Search for the cell housing the specified text and yield its (x, y) center coordinate. 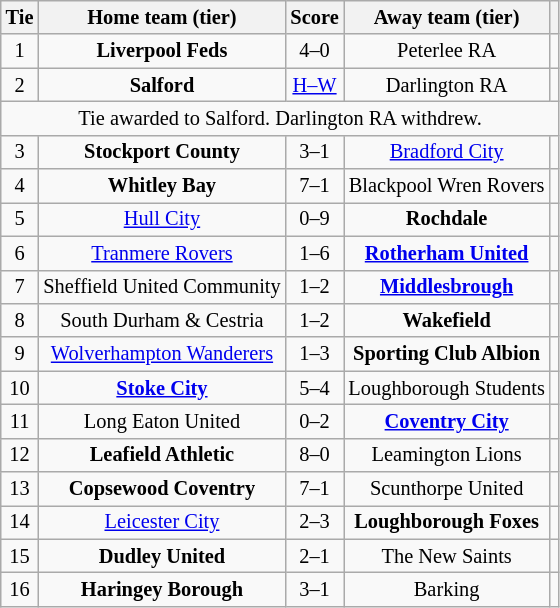
Stoke City (162, 388)
7 (20, 287)
Scunthorpe United (447, 489)
8–0 (315, 455)
0–2 (315, 421)
2–1 (315, 556)
Tranmere Rovers (162, 253)
9 (20, 354)
1–6 (315, 253)
6 (20, 253)
Sporting Club Albion (447, 354)
2–3 (315, 522)
12 (20, 455)
Leafield Athletic (162, 455)
15 (20, 556)
Dudley United (162, 556)
Rotherham United (447, 253)
Score (315, 17)
Bradford City (447, 152)
Darlington RA (447, 85)
16 (20, 589)
Rochdale (447, 219)
14 (20, 522)
Loughborough Students (447, 388)
Coventry City (447, 421)
2 (20, 85)
Away team (tier) (447, 17)
5–4 (315, 388)
5 (20, 219)
The New Saints (447, 556)
Whitley Bay (162, 186)
Peterlee RA (447, 51)
Middlesbrough (447, 287)
Haringey Borough (162, 589)
1–3 (315, 354)
11 (20, 421)
South Durham & Cestria (162, 320)
1 (20, 51)
Liverpool Feds (162, 51)
13 (20, 489)
Salford (162, 85)
4–0 (315, 51)
Barking (447, 589)
Wakefield (447, 320)
0–9 (315, 219)
Long Eaton United (162, 421)
Tie awarded to Salford. Darlington RA withdrew. (280, 118)
Loughborough Foxes (447, 522)
Home team (tier) (162, 17)
Tie (20, 17)
10 (20, 388)
3 (20, 152)
Leamington Lions (447, 455)
Sheffield United Community (162, 287)
8 (20, 320)
Copsewood Coventry (162, 489)
4 (20, 186)
H–W (315, 85)
Leicester City (162, 522)
Stockport County (162, 152)
Blackpool Wren Rovers (447, 186)
Wolverhampton Wanderers (162, 354)
Hull City (162, 219)
